Locate the cell with the specified text and output its (x, y) center coordinate. 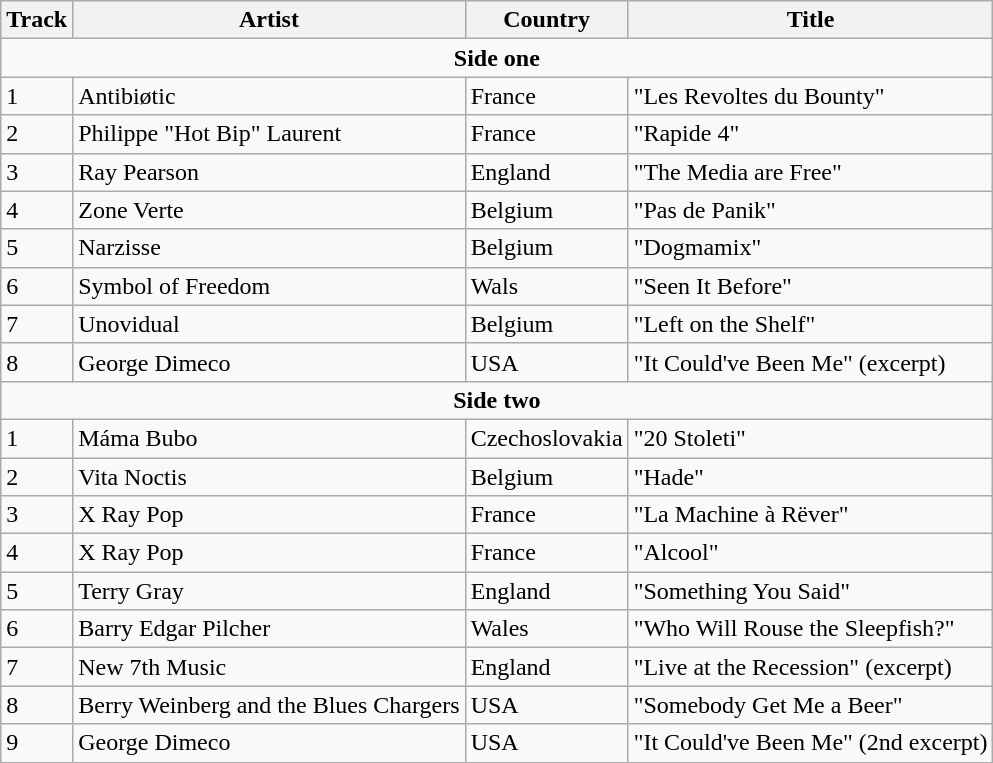
Country (546, 20)
Artist (269, 20)
"Hade" (810, 477)
"Dogmamix" (810, 248)
"Les Revoltes du Bounty" (810, 96)
Terry Gray (269, 591)
"The Media are Free" (810, 172)
"Alcool" (810, 553)
"Live at the Recession" (excerpt) (810, 667)
Wals (546, 286)
"Something You Said" (810, 591)
Side one (497, 58)
Unovidual (269, 324)
Máma Bubo (269, 438)
"Seen It Before" (810, 286)
9 (37, 743)
Ray Pearson (269, 172)
"Left on the Shelf" (810, 324)
"It Could've Been Me" (excerpt) (810, 362)
Title (810, 20)
Side two (497, 400)
"It Could've Been Me" (2nd excerpt) (810, 743)
Antibiøtic (269, 96)
Vita Noctis (269, 477)
Narzisse (269, 248)
Barry Edgar Pilcher (269, 629)
Berry Weinberg and the Blues Chargers (269, 705)
"Who Will Rouse the Sleepfish?" (810, 629)
Track (37, 20)
Czechoslovakia (546, 438)
Wales (546, 629)
Zone Verte (269, 210)
"Pas de Panik" (810, 210)
"20 Stoleti" (810, 438)
New 7th Music (269, 667)
"Somebody Get Me a Beer" (810, 705)
Philippe "Hot Bip" Laurent (269, 134)
Symbol of Freedom (269, 286)
"Rapide 4" (810, 134)
"La Machine à Rëver" (810, 515)
